Find where the given text appears and provide that cell's center as (x, y) coordinate. 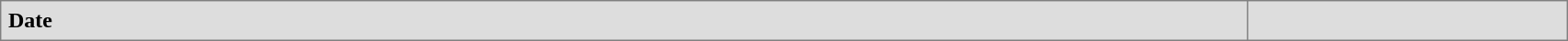
Date (625, 21)
